Determine the (x, y) coordinate at the center of the cell enclosing the given text.  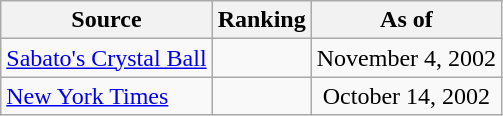
October 14, 2002 (406, 96)
Source (106, 20)
New York Times (106, 96)
As of (406, 20)
Sabato's Crystal Ball (106, 58)
Ranking (262, 20)
November 4, 2002 (406, 58)
